Extract the (X, Y) coordinate from the center of the cell holding the provided text.  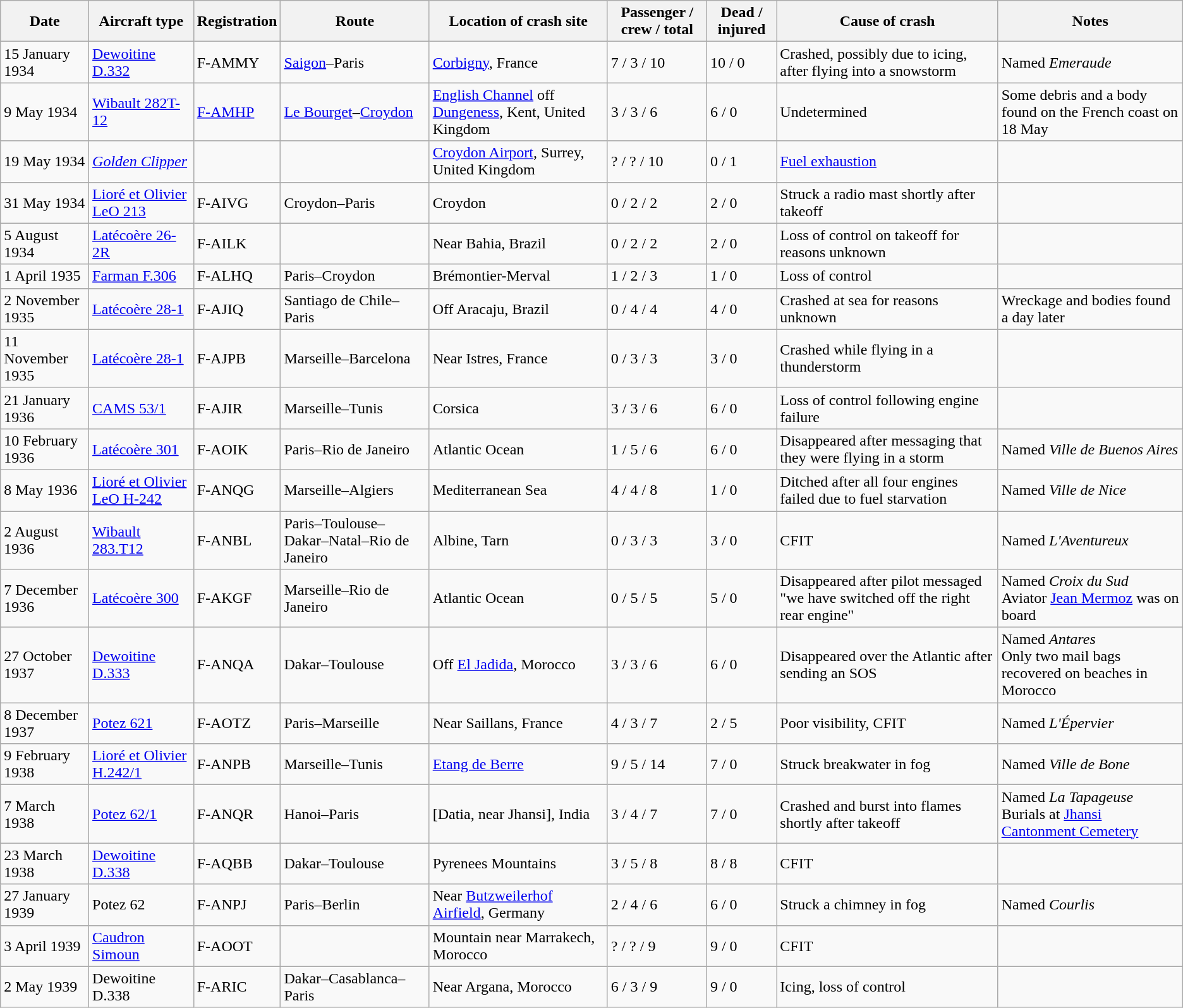
Marseille–Barcelona (355, 358)
Location of crash site (518, 21)
4 / 3 / 7 (657, 723)
Loss of control on takeoff for reasons unknown (887, 244)
Paris–Berlin (355, 905)
Named Emeraude (1090, 62)
2 / 4 / 6 (657, 905)
Dakar–Casablanca–Paris (355, 987)
5 August 1934 (45, 244)
CAMS 53/1 (142, 408)
7 March 1938 (45, 814)
Potez 62 (142, 905)
Potez 621 (142, 723)
F-AJIQ (237, 308)
F-ANPB (237, 765)
Caudron Simoun (142, 945)
Marseille–Rio de Janeiro (355, 598)
8 December 1937 (45, 723)
Latécoère 300 (142, 598)
Albine, Tarn (518, 540)
Ditched after all four engines failed due to fuel starvation (887, 490)
F-ARIC (237, 987)
Crashed at sea for reasons unknown (887, 308)
3 April 1939 (45, 945)
Off El Jadida, Morocco (518, 665)
Paris–Toulouse–Dakar–Natal–Rio de Janeiro (355, 540)
Dewoitine D.333 (142, 665)
7 / 3 / 10 (657, 62)
Croydon (518, 202)
F-AMHP (237, 112)
F-ANBL (237, 540)
2 November 1935 (45, 308)
23 March 1938 (45, 863)
Struck a chimney in fog (887, 905)
F-AOOT (237, 945)
Mountain near Marrakech, Morocco (518, 945)
19 May 1934 (45, 162)
[Datia, near Jhansi], India (518, 814)
8 / 8 (741, 863)
Saigon–Paris (355, 62)
Disappeared after messaging that they were flying in a storm (887, 449)
Passenger / crew / total (657, 21)
Hanoi–Paris (355, 814)
Loss of control following engine failure (887, 408)
7 December 1936 (45, 598)
Aircraft type (142, 21)
Dewoitine D.332 (142, 62)
Near Istres, France (518, 358)
Undetermined (887, 112)
Lioré et Olivier H.242/1 (142, 765)
F-AKGF (237, 598)
F-AIVG (237, 202)
Named L'Épervier (1090, 723)
Wibault 283.T12 (142, 540)
2 / 5 (741, 723)
Some debris and a body found on the French coast on 18 May (1090, 112)
31 May 1934 (45, 202)
Wibault 282T-12 (142, 112)
2 August 1936 (45, 540)
Croydon–Paris (355, 202)
Le Bourget–Croydon (355, 112)
Date (45, 21)
Notes (1090, 21)
Fuel exhaustion (887, 162)
27 January 1939 (45, 905)
Named Ville de Buenos Aires (1090, 449)
Lioré et Olivier LeO H-242 (142, 490)
Off Aracaju, Brazil (518, 308)
Named Courlis (1090, 905)
11 November 1935 (45, 358)
Mediterranean Sea (518, 490)
Golden Clipper (142, 162)
F-ANQG (237, 490)
English Channel off Dungeness, Kent, United Kingdom (518, 112)
? / ? / 9 (657, 945)
Named AntaresOnly two mail bags recovered on beaches in Morocco (1090, 665)
1 April 1935 (45, 276)
6 / 3 / 9 (657, 987)
Farman F.306 (142, 276)
F-AOTZ (237, 723)
Potez 62/1 (142, 814)
Route (355, 21)
F-AOIK (237, 449)
F-AQBB (237, 863)
F-ANQA (237, 665)
Paris–Rio de Janeiro (355, 449)
1 / 2 / 3 (657, 276)
9 May 1934 (45, 112)
8 May 1936 (45, 490)
Registration (237, 21)
Crashed, possibly due to icing, after flying into a snowstorm (887, 62)
Near Butzweilerhof Airfield, Germany (518, 905)
Latécoère 26-2R (142, 244)
Loss of control (887, 276)
2 May 1939 (45, 987)
10 February 1936 (45, 449)
F-AJPB (237, 358)
10 / 0 (741, 62)
Paris–Marseille (355, 723)
F-AILK (237, 244)
F-AJIR (237, 408)
Corbigny, France (518, 62)
Struck breakwater in fog (887, 765)
0 / 4 / 4 (657, 308)
Pyrenees Mountains (518, 863)
Wreckage and bodies found a day later (1090, 308)
Etang de Berre (518, 765)
3 / 5 / 8 (657, 863)
Paris–Croydon (355, 276)
F-ALHQ (237, 276)
Near Argana, Morocco (518, 987)
4 / 0 (741, 308)
Croydon Airport, Surrey, United Kingdom (518, 162)
Named Ville de Bone (1090, 765)
1 / 5 / 6 (657, 449)
Named L'Aventureux (1090, 540)
21 January 1936 (45, 408)
Named La TapageuseBurials at Jhansi Cantonment Cemetery (1090, 814)
9 February 1938 (45, 765)
Lioré et Olivier LeO 213 (142, 202)
Disappeared over the Atlantic after sending an SOS (887, 665)
5 / 0 (741, 598)
Crashed and burst into flames shortly after takeoff (887, 814)
Crashed while flying in a thunderstorm (887, 358)
Near Saillans, France (518, 723)
3 / 4 / 7 (657, 814)
? / ? / 10 (657, 162)
Named Croix du SudAviator Jean Mermoz was on board (1090, 598)
F-ANQR (237, 814)
0 / 1 (741, 162)
Santiago de Chile–Paris (355, 308)
Struck a radio mast shortly after takeoff (887, 202)
Near Bahia, Brazil (518, 244)
Cause of crash (887, 21)
Marseille–Algiers (355, 490)
Named Ville de Nice (1090, 490)
27 October 1937 (45, 665)
F-ANPJ (237, 905)
Poor visibility, CFIT (887, 723)
Latécoère 301 (142, 449)
Dead / injured (741, 21)
Icing, loss of control (887, 987)
Brémontier-Merval (518, 276)
Corsica (518, 408)
0 / 5 / 5 (657, 598)
4 / 4 / 8 (657, 490)
F-AMMY (237, 62)
Disappeared after pilot messaged "we have switched off the right rear engine" (887, 598)
9 / 5 / 14 (657, 765)
15 January 1934 (45, 62)
